From the cell containing the given text, extract its center point as (x, y) coordinate. 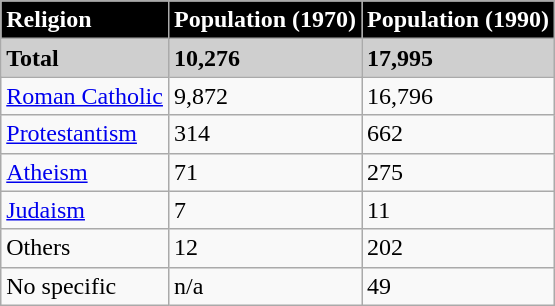
202 (458, 248)
275 (458, 172)
n/a (264, 286)
Atheism (85, 172)
314 (264, 134)
No specific (85, 286)
49 (458, 286)
Judaism (85, 210)
71 (264, 172)
16,796 (458, 96)
7 (264, 210)
9,872 (264, 96)
Others (85, 248)
Total (85, 58)
Population (1970) (264, 20)
12 (264, 248)
Religion (85, 20)
17,995 (458, 58)
10,276 (264, 58)
Protestantism (85, 134)
662 (458, 134)
Population (1990) (458, 20)
11 (458, 210)
Roman Catholic (85, 96)
